Search for the cell housing the specified text and yield its [x, y] center coordinate. 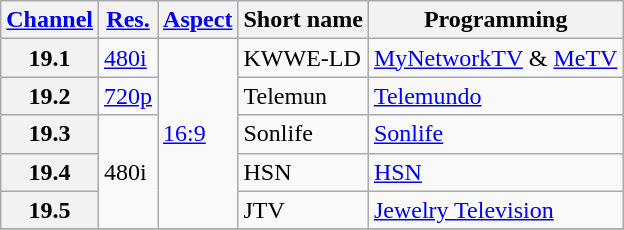
KWWE-LD [303, 58]
Short name [303, 20]
Aspect [198, 20]
Programming [496, 20]
Channel [50, 20]
Telemun [303, 96]
19.3 [50, 134]
19.5 [50, 210]
JTV [303, 210]
720p [128, 96]
19.4 [50, 172]
19.2 [50, 96]
19.1 [50, 58]
MyNetworkTV & MeTV [496, 58]
Telemundo [496, 96]
Jewelry Television [496, 210]
16:9 [198, 134]
Res. [128, 20]
